Determine the [x, y] coordinate at the center of the cell enclosing the given text.  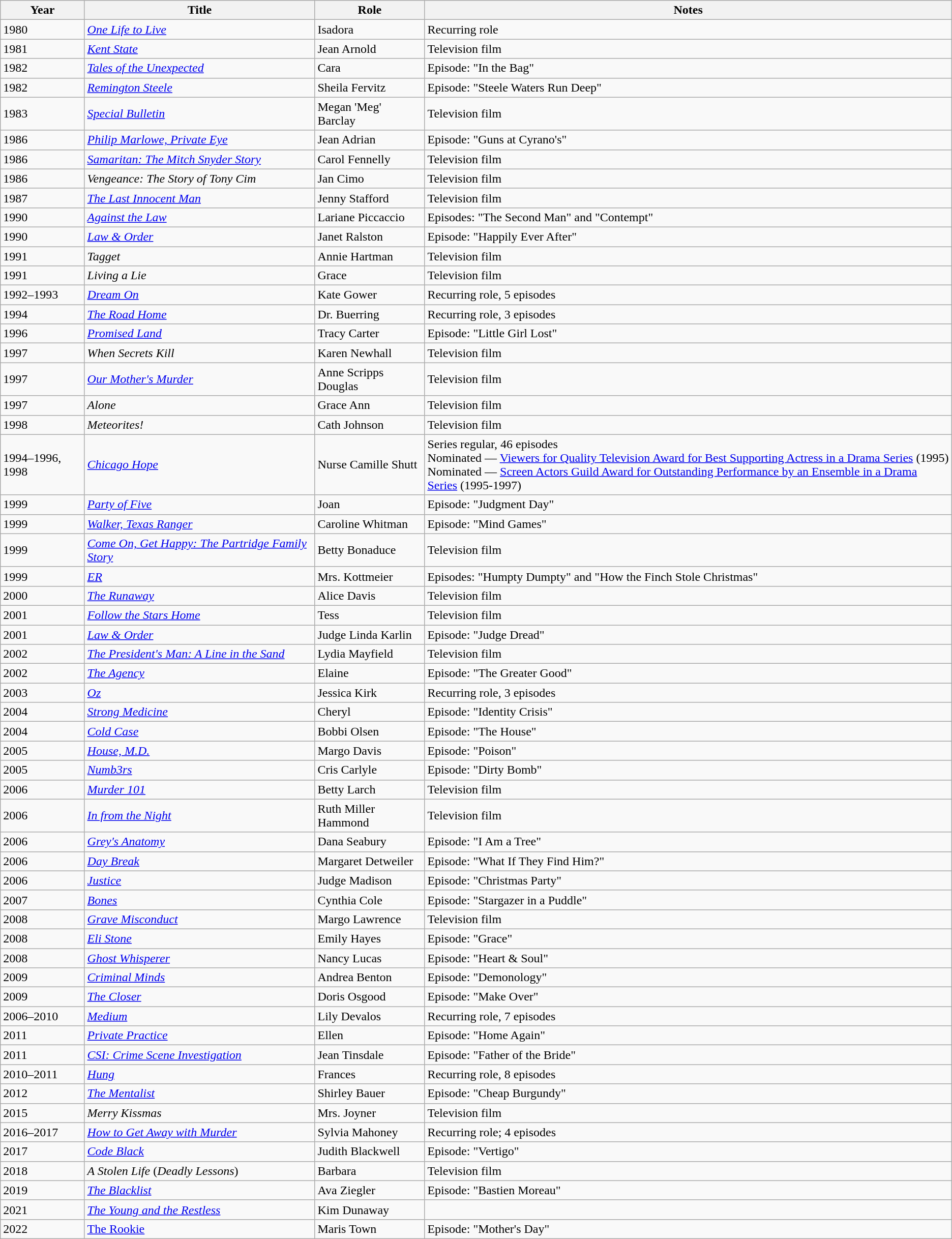
Episode: "Mind Games" [688, 524]
Tales of the Unexpected [199, 68]
Nancy Lucas [370, 958]
Grey's Anatomy [199, 842]
Episodes: "The Second Man" and "Contempt" [688, 217]
Episode: "Judgment Day" [688, 505]
2016–2017 [43, 1132]
Living a Lie [199, 276]
Ghost Whisperer [199, 958]
Oz [199, 693]
Dr. Buerring [370, 314]
In from the Night [199, 816]
Private Practice [199, 1036]
Judge Madison [370, 880]
Mrs. Joyner [370, 1113]
Jenny Stafford [370, 198]
Betty Larch [370, 789]
Episode: "Demonology" [688, 978]
1980 [43, 29]
Episode: "I Am a Tree" [688, 842]
Emily Hayes [370, 938]
Come On, Get Happy: The Partridge Family Story [199, 550]
House, M.D. [199, 751]
2006–2010 [43, 1016]
Jean Tinsdale [370, 1055]
2017 [43, 1152]
Caroline Whitman [370, 524]
Judge Linda Karlin [370, 634]
1987 [43, 198]
Sylvia Mahoney [370, 1132]
Episode: "Grace" [688, 938]
Philip Marlowe, Private Eye [199, 140]
Ellen [370, 1036]
Dream On [199, 295]
The Runaway [199, 596]
Year [43, 10]
2000 [43, 596]
The Blacklist [199, 1190]
Margo Lawrence [370, 919]
Sheila Fervitz [370, 87]
Ava Ziegler [370, 1190]
Joan [370, 505]
Episode: "Cheap Burgundy" [688, 1094]
Mrs. Kottmeier [370, 576]
Andrea Benton [370, 978]
Grace [370, 276]
Episode: "Stargazer in a Puddle" [688, 900]
Samaritan: The Mitch Snyder Story [199, 159]
The President's Man: A Line in the Sand [199, 654]
Promised Land [199, 334]
1992–1993 [43, 295]
Murder 101 [199, 789]
Kim Dunaway [370, 1209]
Judith Blackwell [370, 1152]
Ruth Miller Hammond [370, 816]
2010–2011 [43, 1074]
Cynthia Cole [370, 900]
Episode: "Vertigo" [688, 1152]
Our Mother's Murder [199, 379]
Cold Case [199, 731]
Alone [199, 405]
Hung [199, 1074]
One Life to Live [199, 29]
Party of Five [199, 505]
Medium [199, 1016]
Annie Hartman [370, 256]
Role [370, 10]
Episode: "Steele Waters Run Deep" [688, 87]
Episode: "Father of the Bride" [688, 1055]
Cara [370, 68]
Kent State [199, 49]
Strong Medicine [199, 712]
Vengeance: The Story of Tony Cim [199, 179]
Lydia Mayfield [370, 654]
Episode: "Happily Ever After" [688, 237]
The Young and the Restless [199, 1209]
The Rookie [199, 1229]
Bones [199, 900]
Betty Bonaduce [370, 550]
The Mentalist [199, 1094]
Episode: "Little Girl Lost" [688, 334]
Episode: "Guns at Cyrano's" [688, 140]
2007 [43, 900]
Cris Carlyle [370, 770]
2003 [43, 693]
Remington Steele [199, 87]
Karen Newhall [370, 353]
Jessica Kirk [370, 693]
2012 [43, 1094]
Episode: "Bastien Moreau" [688, 1190]
The Last Innocent Man [199, 198]
Lily Devalos [370, 1016]
Follow the Stars Home [199, 615]
Bobbi Olsen [370, 731]
Cath Johnson [370, 425]
Megan 'Meg' Barclay [370, 114]
Recurring role, 7 episodes [688, 1016]
Episode: "The Greater Good" [688, 673]
Episode: "Judge Dread" [688, 634]
Episode: "Identity Crisis" [688, 712]
Episode: "Poison" [688, 751]
Tess [370, 615]
2021 [43, 1209]
Chicago Hope [199, 465]
Criminal Minds [199, 978]
Isadora [370, 29]
Episode: "Make Over" [688, 997]
Tagget [199, 256]
Kate Gower [370, 295]
Elaine [370, 673]
2015 [43, 1113]
1981 [43, 49]
Meteorites! [199, 425]
Margaret Detweiler [370, 861]
A Stolen Life (Deadly Lessons) [199, 1171]
CSI: Crime Scene Investigation [199, 1055]
Episode: "Mother's Day" [688, 1229]
Justice [199, 880]
Grace Ann [370, 405]
Episode: "Dirty Bomb" [688, 770]
Lariane Piccaccio [370, 217]
Episode: "Home Again" [688, 1036]
Episode: "In the Bag" [688, 68]
Dana Seabury [370, 842]
Episode: "Heart & Soul" [688, 958]
Eli Stone [199, 938]
Against the Law [199, 217]
Jan Cimo [370, 179]
Frances [370, 1074]
How to Get Away with Murder [199, 1132]
Grave Misconduct [199, 919]
Day Break [199, 861]
Margo Davis [370, 751]
1996 [43, 334]
Episode: "What If They Find Him?" [688, 861]
1998 [43, 425]
The Closer [199, 997]
Barbara [370, 1171]
Cheryl [370, 712]
The Agency [199, 673]
Special Bulletin [199, 114]
Episode: "Christmas Party" [688, 880]
ER [199, 576]
Code Black [199, 1152]
Episode: "The House" [688, 731]
Carol Fennelly [370, 159]
Tracy Carter [370, 334]
2022 [43, 1229]
Jean Arnold [370, 49]
Shirley Bauer [370, 1094]
When Secrets Kill [199, 353]
1983 [43, 114]
1994 [43, 314]
Episodes: "Humpty Dumpty" and "How the Finch Stole Christmas" [688, 576]
Nurse Camille Shutt [370, 465]
The Road Home [199, 314]
Doris Osgood [370, 997]
Title [199, 10]
Alice Davis [370, 596]
Anne Scripps Douglas [370, 379]
Notes [688, 10]
Recurring role [688, 29]
1994–1996, 1998 [43, 465]
Walker, Texas Ranger [199, 524]
Recurring role; 4 episodes [688, 1132]
Recurring role, 5 episodes [688, 295]
Jean Adrian [370, 140]
Maris Town [370, 1229]
Janet Ralston [370, 237]
Numb3rs [199, 770]
2018 [43, 1171]
2019 [43, 1190]
Merry Kissmas [199, 1113]
Recurring role, 8 episodes [688, 1074]
